Return the (x, y) coordinate for the center point of the cell that contains the specified text.  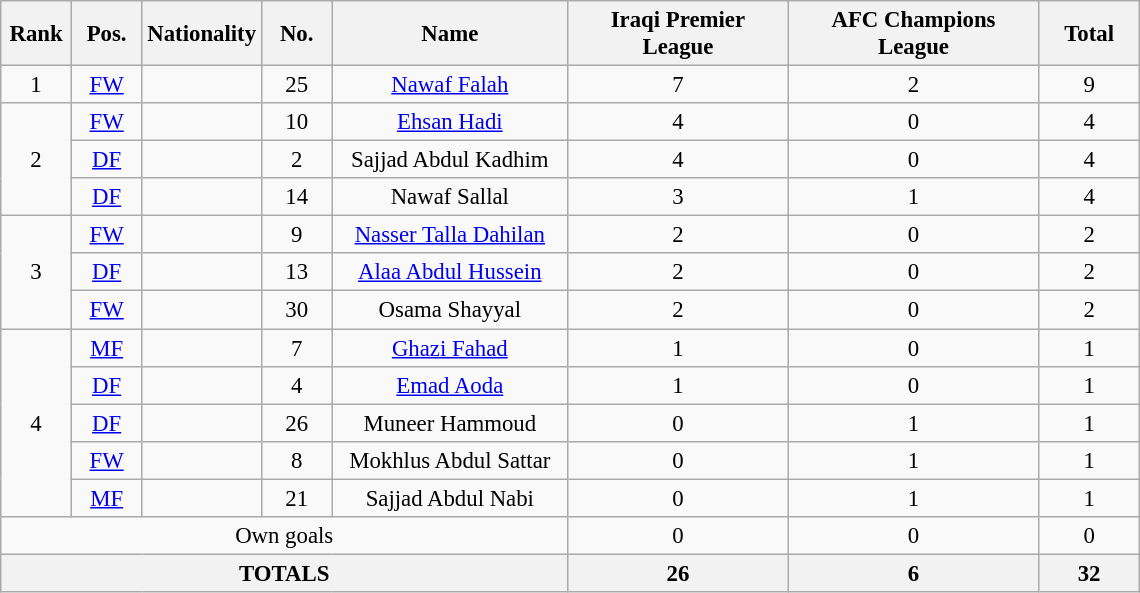
Own goals (284, 536)
32 (1090, 573)
Ghazi Fahad (450, 348)
Sajjad Abdul Kadhim (450, 160)
14 (296, 197)
Alaa Abdul Hussein (450, 273)
Total (1090, 34)
Iraqi Premier League (678, 34)
TOTALS (284, 573)
10 (296, 122)
6 (914, 573)
Rank (36, 34)
No. (296, 34)
Name (450, 34)
Nationality (202, 34)
Nasser Talla Dahilan (450, 235)
Osama Shayyal (450, 310)
Sajjad Abdul Nabi (450, 498)
AFC Champions League (914, 34)
8 (296, 460)
30 (296, 310)
Ehsan Hadi (450, 122)
25 (296, 85)
21 (296, 498)
13 (296, 273)
Pos. (106, 34)
Muneer Hammoud (450, 423)
Emad Aoda (450, 385)
Nawaf Sallal (450, 197)
Nawaf Falah (450, 85)
Mokhlus Abdul Sattar (450, 460)
